Find where the given text appears and provide that cell's center as [x, y] coordinate. 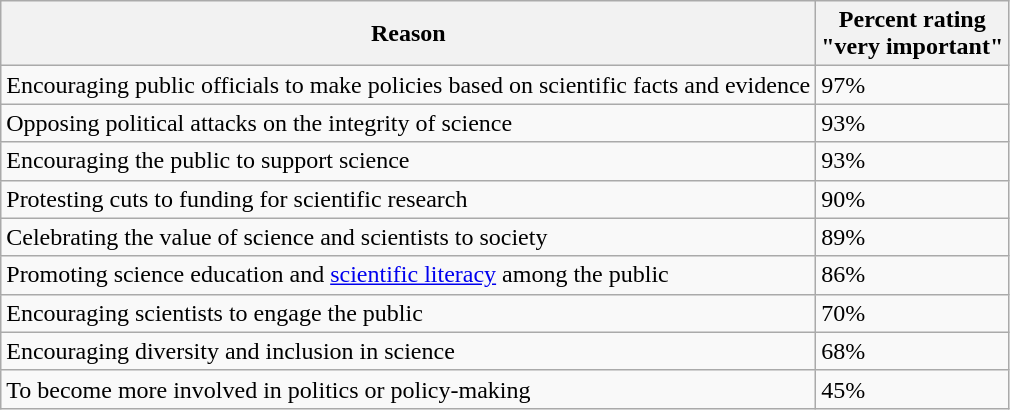
97% [912, 85]
70% [912, 313]
45% [912, 389]
Encouraging diversity and inclusion in science [408, 351]
Opposing political attacks on the integrity of science [408, 123]
Reason [408, 34]
Celebrating the value of science and scientists to society [408, 237]
Protesting cuts to funding for scientific research [408, 199]
90% [912, 199]
Percent rating"very important" [912, 34]
68% [912, 351]
89% [912, 237]
Encouraging public officials to make policies based on scientific facts and evidence [408, 85]
To become more involved in politics or policy-making [408, 389]
Encouraging scientists to engage the public [408, 313]
Encouraging the public to support science [408, 161]
Promoting science education and scientific literacy among the public [408, 275]
86% [912, 275]
